Determine the (x, y) coordinate at the center of the cell enclosing the given text.  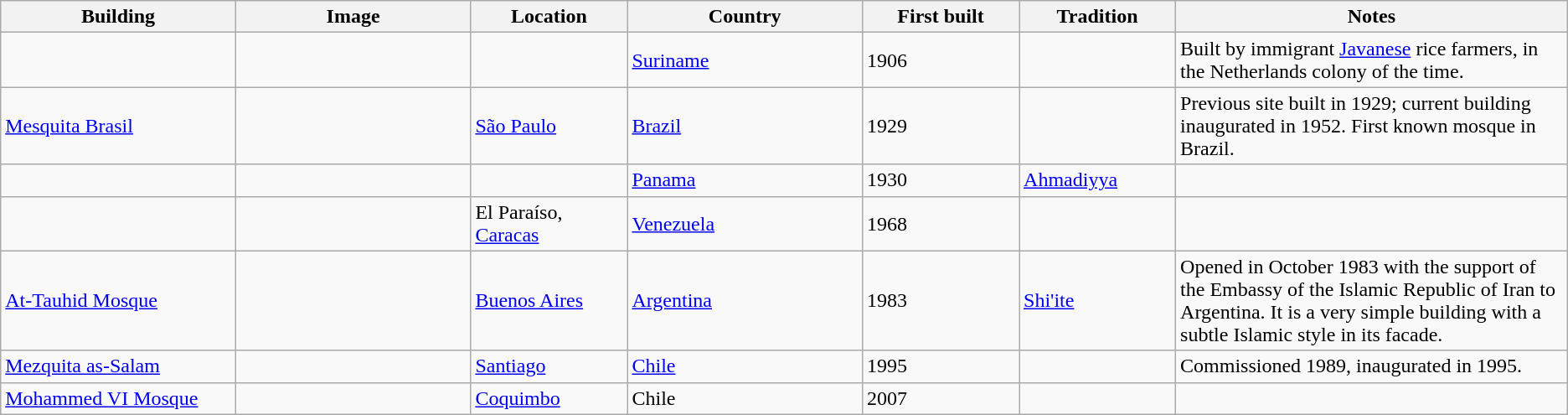
Buenos Aires (549, 300)
1983 (940, 300)
Country (745, 17)
Shi'ite (1097, 300)
Previous site built in 1929; current building inaugurated in 1952. First known mosque in Brazil. (1372, 126)
1906 (940, 60)
1995 (940, 366)
2007 (940, 398)
Ahmadiyya (1097, 180)
Image (353, 17)
Coquimbo (549, 398)
Commissioned 1989, inaugurated in 1995. (1372, 366)
1968 (940, 223)
Tradition (1097, 17)
Location (549, 17)
First built (940, 17)
Notes (1372, 17)
Panama (745, 180)
Mohammed VI Mosque (119, 398)
Built by immigrant Javanese rice farmers, in the Netherlands colony of the time. (1372, 60)
Brazil (745, 126)
Building (119, 17)
At-Tauhid Mosque (119, 300)
El Paraíso, Caracas (549, 223)
Santiago (549, 366)
Mezquita as-Salam (119, 366)
Argentina (745, 300)
1929 (940, 126)
Mesquita Brasil (119, 126)
1930 (940, 180)
São Paulo (549, 126)
Suriname (745, 60)
Venezuela (745, 223)
